From the cell containing the given text, extract its center point as (X, Y) coordinate. 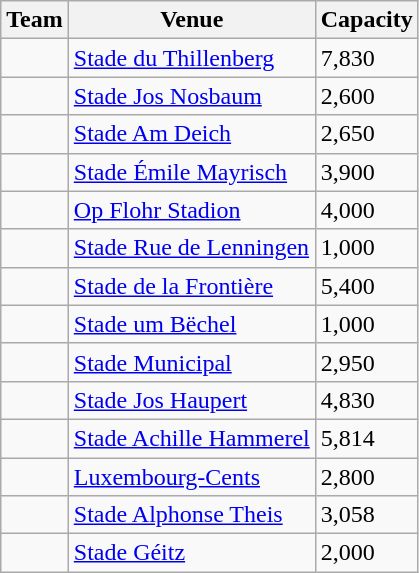
Stade de la Frontière (192, 286)
3,900 (366, 172)
Stade um Bëchel (192, 324)
Stade Rue de Lenningen (192, 248)
2,950 (366, 362)
Stade Am Deich (192, 134)
Luxembourg-Cents (192, 477)
2,600 (366, 96)
2,000 (366, 553)
Stade Émile Mayrisch (192, 172)
2,650 (366, 134)
4,000 (366, 210)
Stade du Thillenberg (192, 58)
7,830 (366, 58)
Stade Achille Hammerel (192, 438)
4,830 (366, 400)
Stade Géitz (192, 553)
Capacity (366, 20)
5,814 (366, 438)
Op Flohr Stadion (192, 210)
Stade Alphonse Theis (192, 515)
Team (35, 20)
Stade Jos Haupert (192, 400)
3,058 (366, 515)
5,400 (366, 286)
Stade Jos Nosbaum (192, 96)
Stade Municipal (192, 362)
Venue (192, 20)
2,800 (366, 477)
